Return [x, y] of the center of cell containing provided text 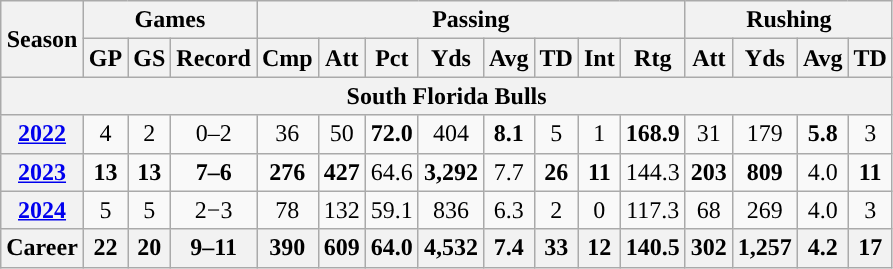
0–2 [214, 134]
59.1 [392, 210]
50 [342, 134]
390 [287, 248]
South Florida Bulls [447, 96]
Pct [392, 58]
33 [556, 248]
4,532 [450, 248]
Rtg [652, 58]
20 [150, 248]
809 [764, 172]
7.4 [508, 248]
302 [708, 248]
12 [599, 248]
179 [764, 134]
1 [599, 134]
132 [342, 210]
26 [556, 172]
0 [599, 210]
2022 [42, 134]
7–6 [214, 172]
168.9 [652, 134]
1,257 [764, 248]
5.8 [822, 134]
GP [105, 58]
78 [287, 210]
7.7 [508, 172]
6.3 [508, 210]
Rushing [788, 20]
9–11 [214, 248]
2023 [42, 172]
3,292 [450, 172]
GS [150, 58]
64.6 [392, 172]
Games [170, 20]
2−3 [214, 210]
404 [450, 134]
Career [42, 248]
72.0 [392, 134]
31 [708, 134]
68 [708, 210]
Int [599, 58]
22 [105, 248]
140.5 [652, 248]
2024 [42, 210]
Passing [470, 20]
144.3 [652, 172]
64.0 [392, 248]
203 [708, 172]
36 [287, 134]
117.3 [652, 210]
Season [42, 39]
609 [342, 248]
269 [764, 210]
17 [870, 248]
Record [214, 58]
4.2 [822, 248]
8.1 [508, 134]
Cmp [287, 58]
427 [342, 172]
276 [287, 172]
836 [450, 210]
4 [105, 134]
